Capture the cell that displays the provided text and extract its (X, Y) central coordinate. 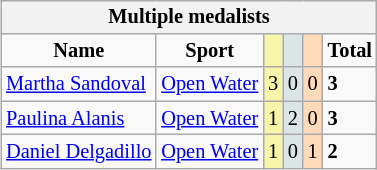
Total (350, 51)
Daniel Delgadillo (78, 152)
Sport (210, 51)
Multiple medalists (189, 17)
Martha Sandoval (78, 84)
Paulina Alanis (78, 118)
Name (78, 51)
